Pinpoint the cell where the given text exists, returning its [X, Y] midpoint coordinate. 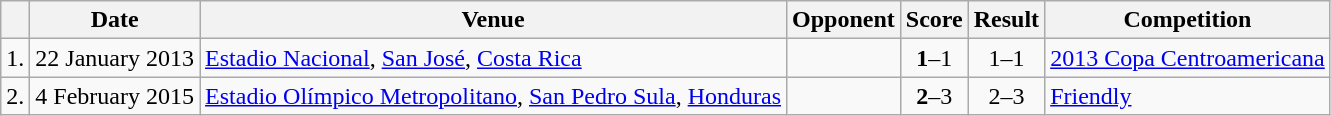
Date [115, 20]
Estadio Nacional, San José, Costa Rica [494, 58]
2013 Copa Centroamericana [1188, 58]
Friendly [1188, 96]
Score [934, 20]
2. [16, 96]
Result [1006, 20]
22 January 2013 [115, 58]
4 February 2015 [115, 96]
1. [16, 58]
Estadio Olímpico Metropolitano, San Pedro Sula, Honduras [494, 96]
Venue [494, 20]
Competition [1188, 20]
Opponent [844, 20]
